Detect which cell encompasses the target text, then output its (X, Y) center coordinate. 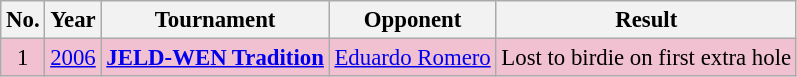
Lost to birdie on first extra hole (646, 58)
Opponent (412, 20)
Tournament (215, 20)
No. (23, 20)
Result (646, 20)
1 (23, 58)
JELD-WEN Tradition (215, 58)
Eduardo Romero (412, 58)
2006 (73, 58)
Year (73, 20)
